Output the [x, y] coordinate of the center of the cell containing the given text.  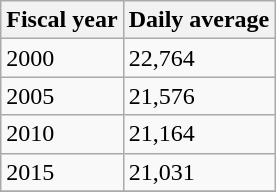
21,031 [199, 172]
2000 [62, 58]
22,764 [199, 58]
2015 [62, 172]
21,164 [199, 134]
2010 [62, 134]
Daily average [199, 20]
2005 [62, 96]
21,576 [199, 96]
Fiscal year [62, 20]
